Provide the [X, Y] coordinate of the cell's center where the given text is located.  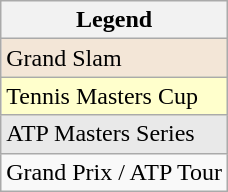
Grand Slam [114, 58]
Tennis Masters Cup [114, 96]
Grand Prix / ATP Tour [114, 172]
ATP Masters Series [114, 134]
Legend [114, 20]
